Pinpoint the cell where the given text exists, returning its [X, Y] midpoint coordinate. 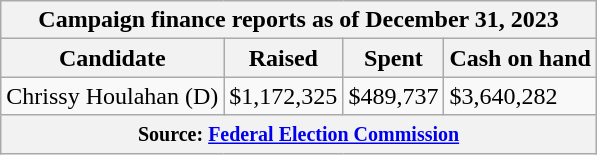
Spent [394, 58]
Candidate [112, 58]
$3,640,282 [520, 96]
$489,737 [394, 96]
Source: Federal Election Commission [299, 134]
Cash on hand [520, 58]
Raised [284, 58]
$1,172,325 [284, 96]
Chrissy Houlahan (D) [112, 96]
Campaign finance reports as of December 31, 2023 [299, 20]
